Scan for the cell matching the given text and deliver its [X, Y] coordinate at center. 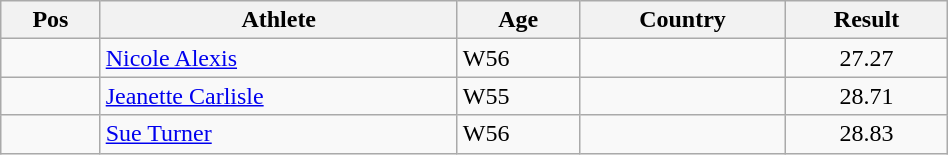
Pos [50, 20]
Sue Turner [278, 134]
28.83 [867, 134]
27.27 [867, 58]
28.71 [867, 96]
Nicole Alexis [278, 58]
Age [518, 20]
Jeanette Carlisle [278, 96]
Country [682, 20]
Athlete [278, 20]
Result [867, 20]
W55 [518, 96]
